Scan for the cell matching the given text and deliver its [X, Y] coordinate at center. 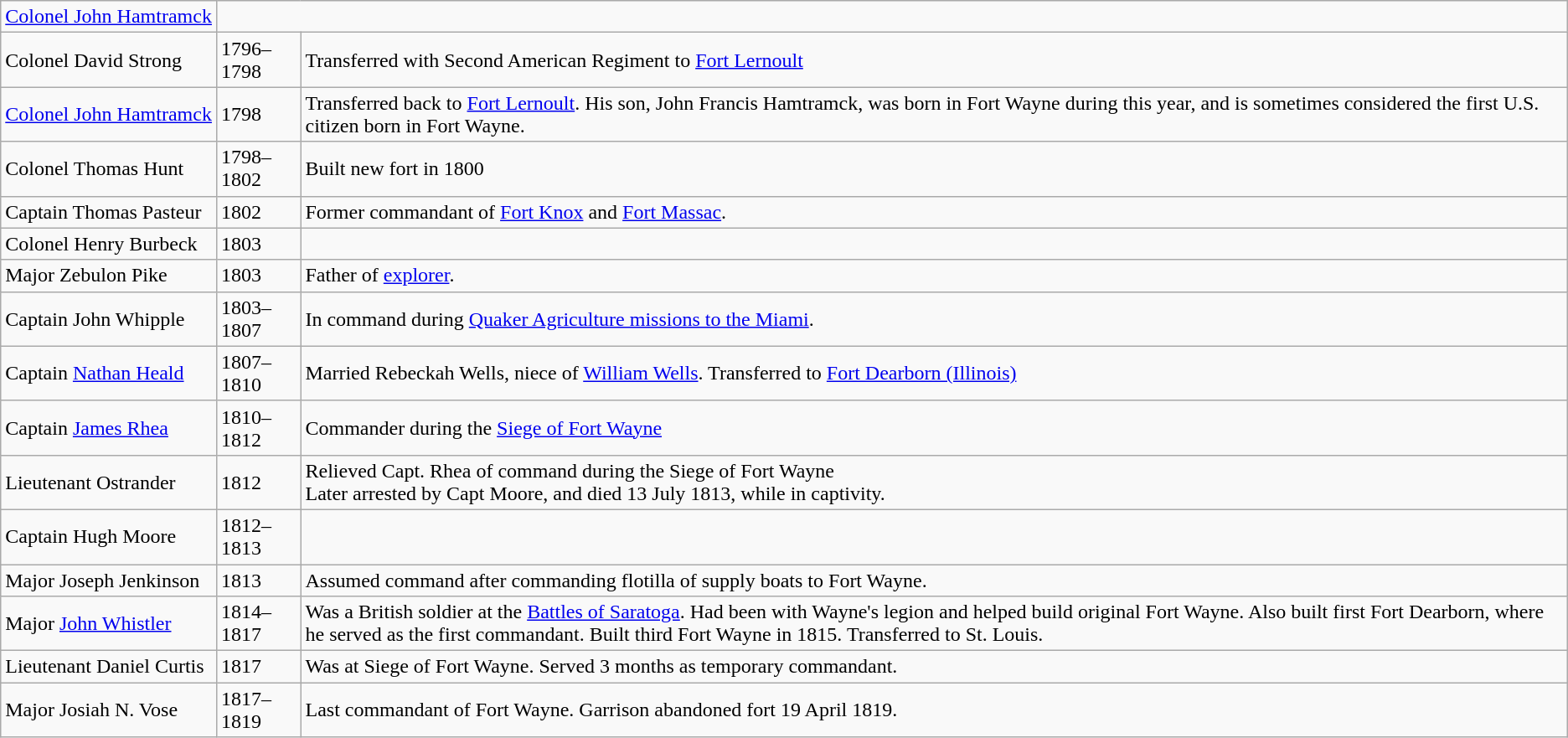
1796–1798 [258, 60]
Built new fort in 1800 [934, 169]
Major Joseph Jenkinson [109, 581]
Major John Whistler [109, 623]
1803–1807 [258, 318]
Former commandant of Fort Knox and Fort Massac. [934, 212]
Transferred with Second American Regiment to Fort Lernoult [934, 60]
1817 [258, 667]
Lieutenant Daniel Curtis [109, 667]
1812–1813 [258, 536]
1798 [258, 114]
1813 [258, 581]
1807–1810 [258, 374]
Captain John Whipple [109, 318]
1817–1819 [258, 710]
Relieved Capt. Rhea of command during the Siege of Fort WayneLater arrested by Capt Moore, and died 13 July 1813, while in captivity. [934, 483]
Colonel Henry Burbeck [109, 244]
Captain Thomas Pasteur [109, 212]
Married Rebeckah Wells, niece of William Wells. Transferred to Fort Dearborn (Illinois) [934, 374]
Major Zebulon Pike [109, 276]
Lieutenant Ostrander [109, 483]
Captain Hugh Moore [109, 536]
1810–1812 [258, 427]
Was at Siege of Fort Wayne. Served 3 months as temporary commandant. [934, 667]
Assumed command after commanding flotilla of supply boats to Fort Wayne. [934, 581]
1798–1802 [258, 169]
Last commandant of Fort Wayne. Garrison abandoned fort 19 April 1819. [934, 710]
Colonel David Strong [109, 60]
Major Josiah N. Vose [109, 710]
Colonel Thomas Hunt [109, 169]
Father of explorer. [934, 276]
Captain Nathan Heald [109, 374]
1802 [258, 212]
Captain James Rhea [109, 427]
1812 [258, 483]
Commander during the Siege of Fort Wayne [934, 427]
1814–1817 [258, 623]
In command during Quaker Agriculture missions to the Miami. [934, 318]
